For the text-containing cell, return its midpoint in (X, Y) coordinate format. 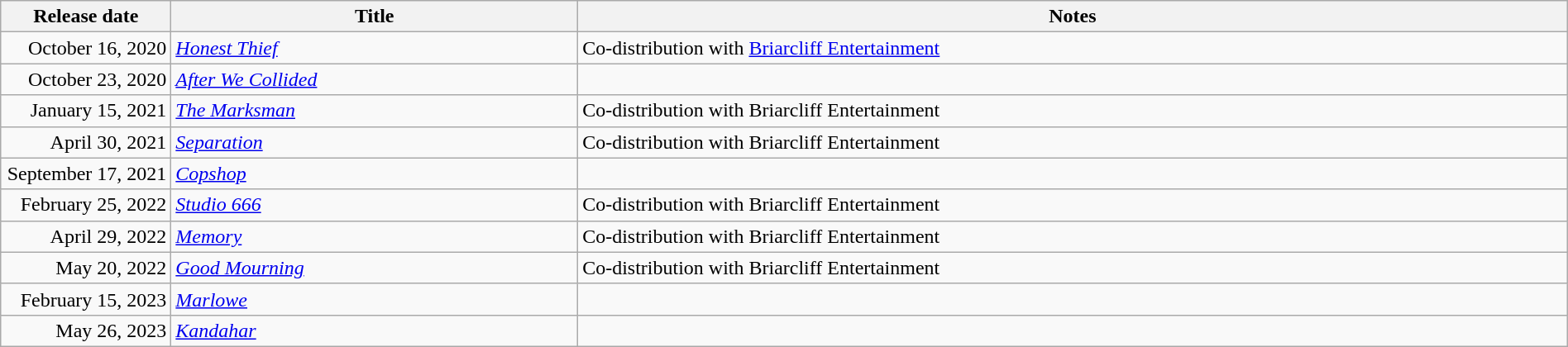
The Marksman (375, 111)
Notes (1073, 17)
Kandahar (375, 330)
May 26, 2023 (86, 330)
Separation (375, 142)
October 23, 2020 (86, 79)
October 16, 2020 (86, 48)
Good Mourning (375, 268)
Release date (86, 17)
Memory (375, 236)
February 25, 2022 (86, 205)
Title (375, 17)
Studio 666 (375, 205)
September 17, 2021 (86, 173)
January 15, 2021 (86, 111)
After We Collided (375, 79)
May 20, 2022 (86, 268)
Honest Thief (375, 48)
February 15, 2023 (86, 299)
April 29, 2022 (86, 236)
April 30, 2021 (86, 142)
Marlowe (375, 299)
Copshop (375, 173)
